Extract the [x, y] coordinate from the center of the cell holding the provided text.  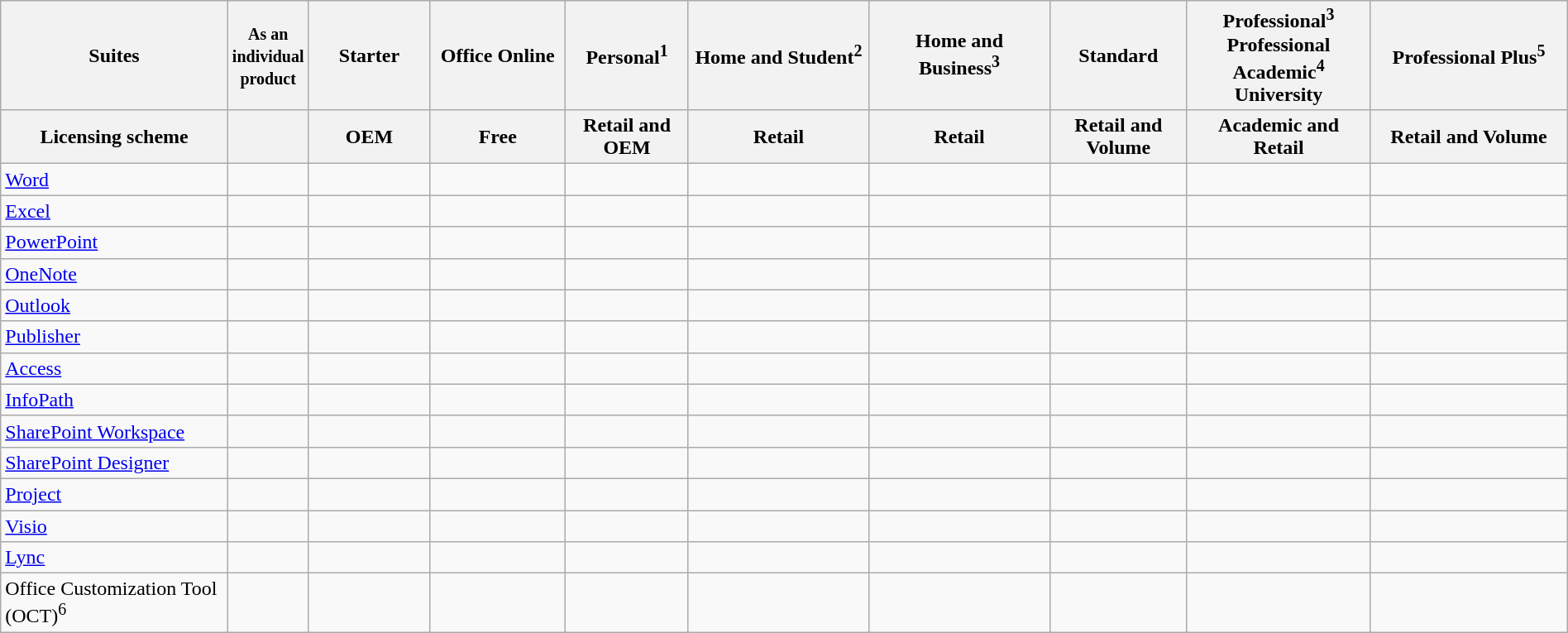
SharePoint Designer [114, 463]
Home and Student2 [778, 55]
InfoPath [114, 400]
Professional3Professional Academic4University [1279, 55]
Lync [114, 558]
Office Customization Tool (OCT)6 [114, 603]
Retail and OEM [627, 137]
OEM [369, 137]
Publisher [114, 337]
OneNote [114, 274]
Visio [114, 526]
Excel [114, 211]
Free [498, 137]
Licensing scheme [114, 137]
Office Online [498, 55]
SharePoint Workspace [114, 431]
Personal1 [627, 55]
PowerPoint [114, 242]
Access [114, 368]
Word [114, 180]
Standard [1118, 55]
As an individual product [268, 55]
Outlook [114, 305]
Suites [114, 55]
Professional Plus5 [1469, 55]
Home and Business3 [959, 55]
Project [114, 494]
Academic and Retail [1279, 137]
Starter [369, 55]
